For the text-containing cell, return its midpoint in (X, Y) coordinate format. 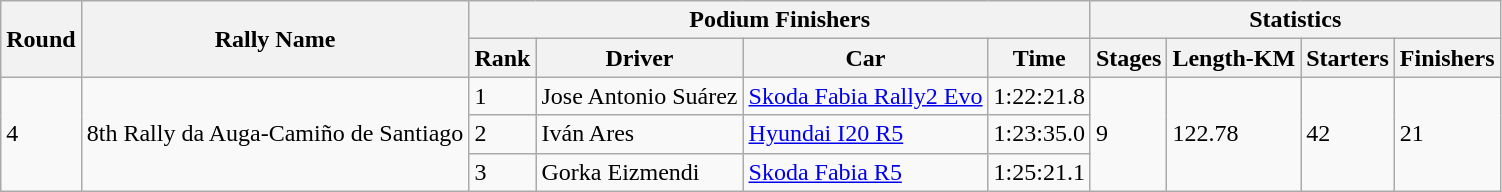
Gorka Eizmendi (640, 172)
1:23:35.0 (1039, 134)
1:25:21.1 (1039, 172)
Length-KM (1234, 58)
Finishers (1447, 58)
3 (502, 172)
42 (1348, 134)
Iván Ares (640, 134)
Podium Finishers (780, 20)
9 (1128, 134)
Rank (502, 58)
Starters (1348, 58)
Statistics (1295, 20)
Driver (640, 58)
Hyundai I20 R5 (866, 134)
Stages (1128, 58)
Skoda Fabia Rally2 Evo (866, 96)
2 (502, 134)
4 (41, 134)
21 (1447, 134)
Jose Antonio Suárez (640, 96)
Skoda Fabia R5 (866, 172)
8th Rally da Auga-Camiño de Santiago (275, 134)
Car (866, 58)
1 (502, 96)
Time (1039, 58)
Rally Name (275, 39)
Round (41, 39)
1:22:21.8 (1039, 96)
122.78 (1234, 134)
